Output the [X, Y] coordinate of the center of the cell containing the given text.  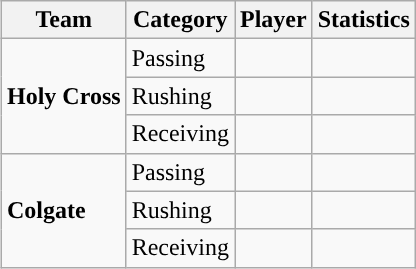
Holy Cross [64, 96]
Colgate [64, 210]
Player [273, 20]
Category [180, 20]
Team [64, 20]
Statistics [364, 20]
